Output the [X, Y] coordinate of the center of the cell containing the given text.  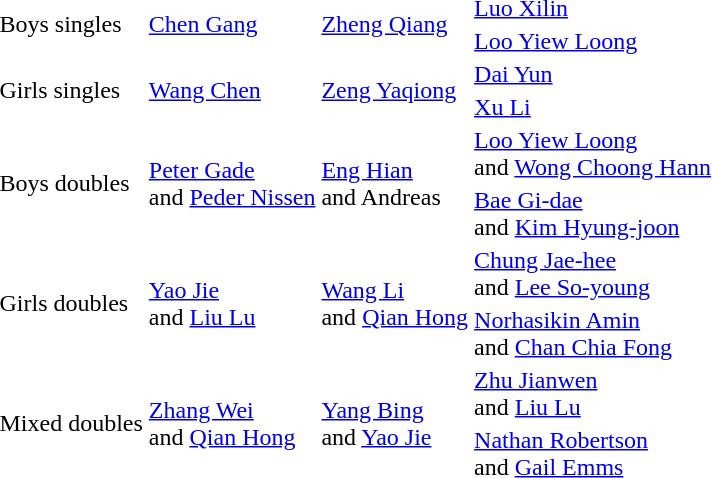
Wang Chen [232, 90]
Wang Liand Qian Hong [395, 304]
Peter Gadeand Peder Nissen [232, 184]
Zeng Yaqiong [395, 90]
Yao Jieand Liu Lu [232, 304]
Eng Hianand Andreas [395, 184]
